For the text-containing cell, return its midpoint in [X, Y] coordinate format. 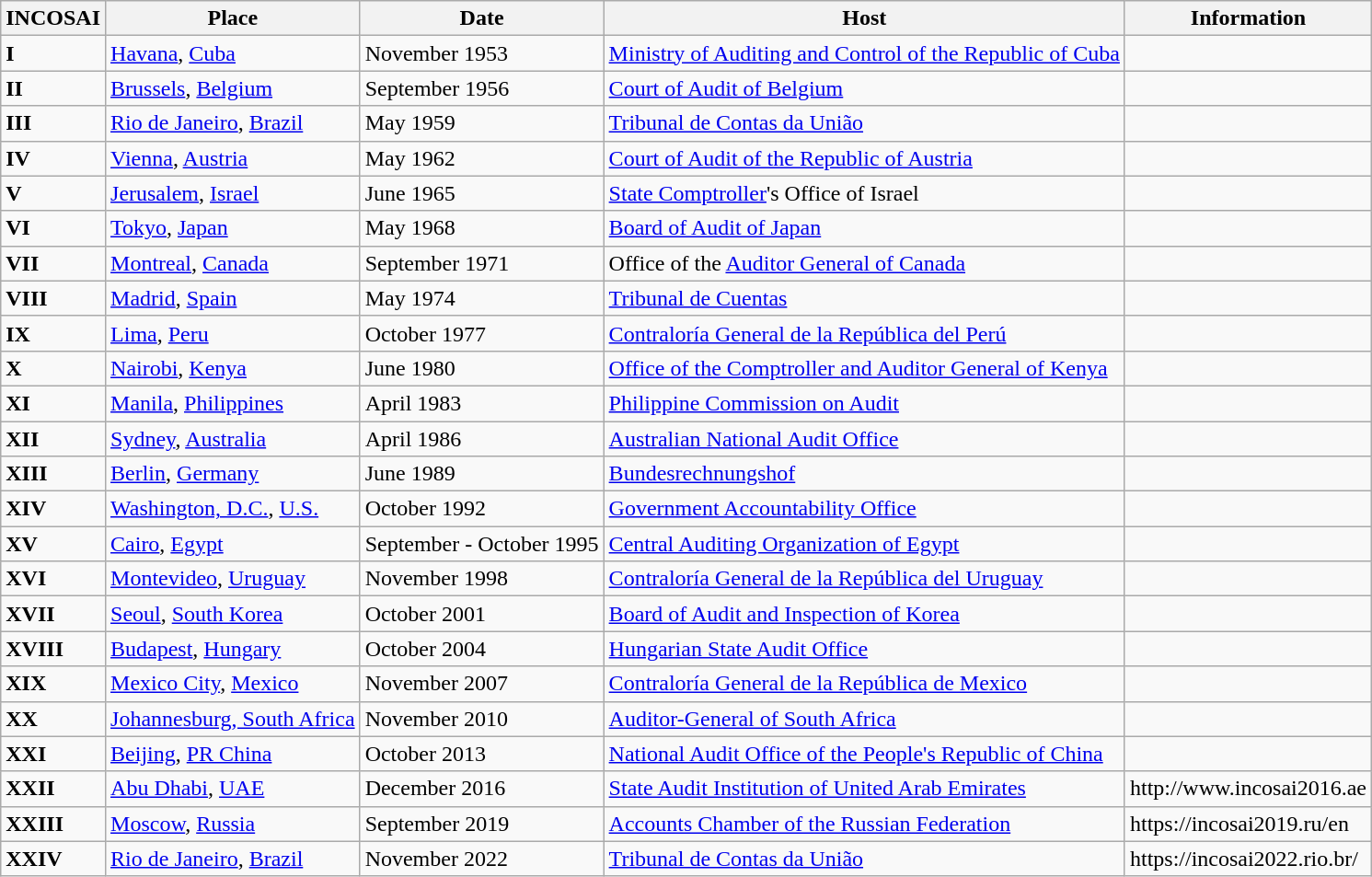
XX [53, 719]
Lima, Peru [234, 333]
Nairobi, Kenya [234, 368]
http://www.incosai2016.ae [1248, 789]
Contraloría General de la República del Perú [864, 333]
Berlin, Germany [234, 474]
September 2019 [482, 824]
Place [234, 18]
November 2010 [482, 719]
Brussels, Belgium [234, 88]
Contraloría General de la República del Uruguay [864, 579]
Montreal, Canada [234, 263]
June 1965 [482, 193]
V [53, 193]
Abu Dhabi, UAE [234, 789]
IX [53, 333]
Philippine Commission on Audit [864, 403]
Court of Audit of Belgium [864, 88]
Sydney, Australia [234, 439]
Madrid, Spain [234, 298]
May 1968 [482, 228]
State Comptroller's Office of Israel [864, 193]
Hungarian State Audit Office [864, 649]
https://incosai2019.ru/en [1248, 824]
III [53, 123]
October 2013 [482, 754]
VI [53, 228]
Ministry of Auditing and Control of the Republic of Cuba [864, 53]
April 1986 [482, 439]
Seoul, South Korea [234, 614]
Tribunal de Cuentas [864, 298]
XIII [53, 474]
Office of the Comptroller and Auditor General of Kenya [864, 368]
XXI [53, 754]
June 1989 [482, 474]
Mexico City, Mexico [234, 684]
XIV [53, 509]
National Audit Office of the People's Republic of China [864, 754]
Bundesrechnungshof [864, 474]
Tokyo, Japan [234, 228]
Court of Audit of the Republic of Austria [864, 158]
Washington, D.C., U.S. [234, 509]
Board of Audit and Inspection of Korea [864, 614]
September 1956 [482, 88]
X [53, 368]
May 1974 [482, 298]
Montevideo, Uruguay [234, 579]
Host [864, 18]
Contraloría General de la República de Mexico [864, 684]
VII [53, 263]
Vienna, Austria [234, 158]
XIX [53, 684]
November 2007 [482, 684]
Office of the Auditor General of Canada [864, 263]
Accounts Chamber of the Russian Federation [864, 824]
October 1977 [482, 333]
Havana, Cuba [234, 53]
Manila, Philippines [234, 403]
September 1971 [482, 263]
IV [53, 158]
XXIV [53, 859]
XVII [53, 614]
XXII [53, 789]
September - October 1995 [482, 544]
XII [53, 439]
Central Auditing Organization of Egypt [864, 544]
December 2016 [482, 789]
November 1953 [482, 53]
Information [1248, 18]
October 1992 [482, 509]
Cairo, Egypt [234, 544]
VIII [53, 298]
Budapest, Hungary [234, 649]
October 2004 [482, 649]
Government Accountability Office [864, 509]
XV [53, 544]
https://incosai2022.rio.br/ [1248, 859]
XXIII [53, 824]
I [53, 53]
November 2022 [482, 859]
XVIII [53, 649]
XI [53, 403]
May 1959 [482, 123]
November 1998 [482, 579]
Johannesburg, South Africa [234, 719]
May 1962 [482, 158]
Australian National Audit Office [864, 439]
INCOSAI [53, 18]
October 2001 [482, 614]
Auditor-General of South Africa [864, 719]
June 1980 [482, 368]
Date [482, 18]
Jerusalem, Israel [234, 193]
Beijing, PR China [234, 754]
April 1983 [482, 403]
II [53, 88]
State Audit Institution of United Arab Emirates [864, 789]
XVI [53, 579]
Moscow, Russia [234, 824]
Board of Audit of Japan [864, 228]
